Return the (X, Y) coordinate for the center point of the cell that contains the specified text.  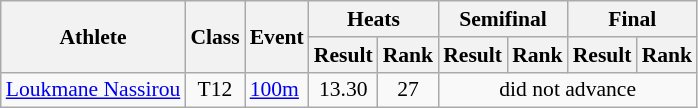
27 (408, 90)
T12 (214, 90)
Semifinal (502, 19)
Athlete (94, 36)
Class (214, 36)
13.30 (344, 90)
Final (632, 19)
did not advance (568, 90)
100m (277, 90)
Heats (374, 19)
Loukmane Nassirou (94, 90)
Event (277, 36)
